Return the [X, Y] coordinate for the center point of the cell that contains the specified text.  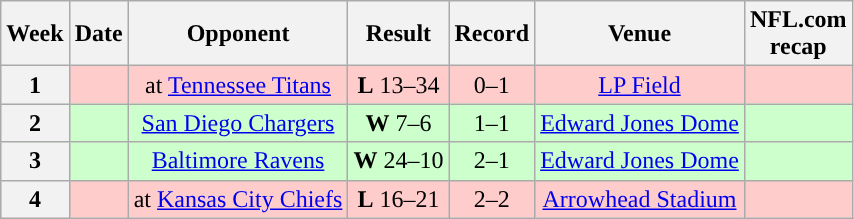
at Kansas City Chiefs [238, 199]
at Tennessee Titans [238, 85]
Venue [640, 34]
Opponent [238, 34]
San Diego Chargers [238, 123]
L 16–21 [398, 199]
Record [492, 34]
Date [98, 34]
W 24–10 [398, 161]
Arrowhead Stadium [640, 199]
4 [35, 199]
2–1 [492, 161]
1 [35, 85]
3 [35, 161]
2 [35, 123]
L 13–34 [398, 85]
W 7–6 [398, 123]
Result [398, 34]
Baltimore Ravens [238, 161]
1–1 [492, 123]
0–1 [492, 85]
NFL.comrecap [798, 34]
LP Field [640, 85]
2–2 [492, 199]
Week [35, 34]
